Find where the given text appears and provide that cell's center as (x, y) coordinate. 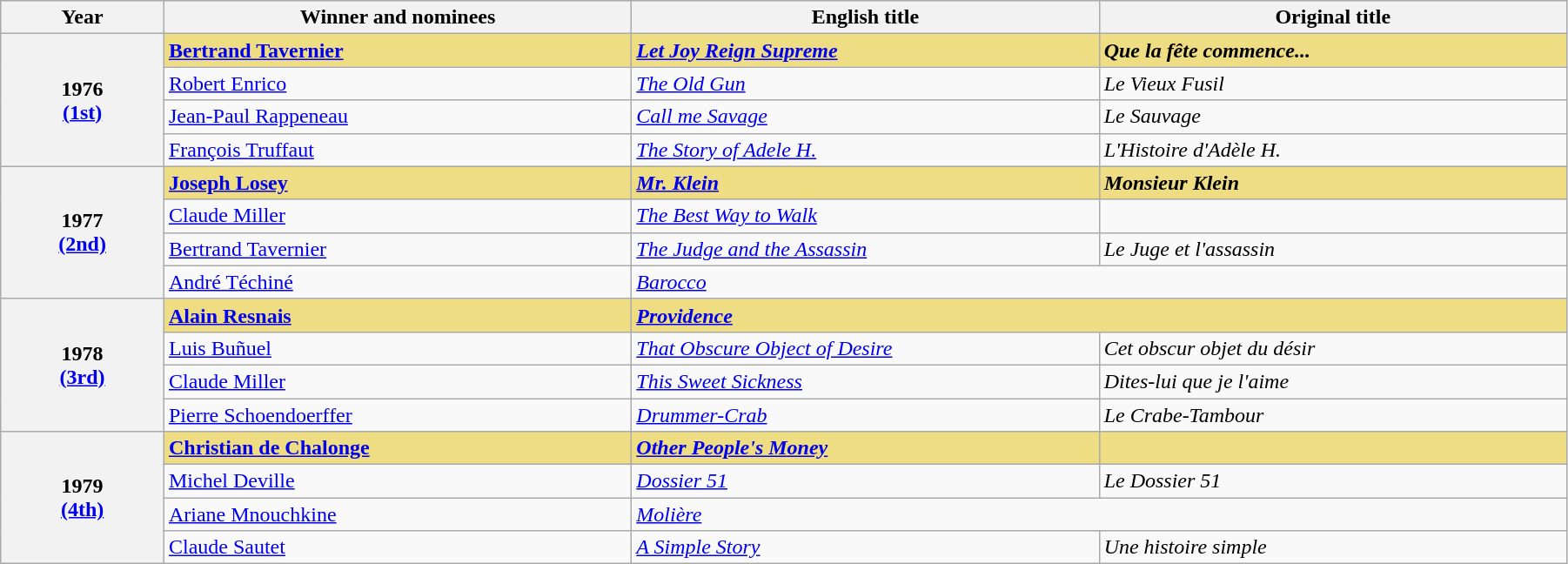
The Old Gun (865, 84)
Alain Resnais (397, 315)
English title (865, 17)
Mr. Klein (865, 183)
Jean-Paul Rappeneau (397, 117)
Providence (1100, 315)
Let Joy Reign Supreme (865, 50)
Barocco (1100, 282)
The Best Way to Walk (865, 216)
Ariane Mnouchkine (397, 514)
Le Juge et l'assassin (1333, 249)
Le Vieux Fusil (1333, 84)
Michel Deville (397, 481)
1979(4th) (83, 498)
A Simple Story (865, 547)
André Téchiné (397, 282)
Claude Sautet (397, 547)
Luis Buñuel (397, 348)
Que la fête commence... (1333, 50)
The Story of Adele H. (865, 150)
Year (83, 17)
Le Dossier 51 (1333, 481)
Joseph Losey (397, 183)
Call me Savage (865, 117)
1976(1st) (83, 100)
L'Histoire d'Adèle H. (1333, 150)
Le Crabe-Tambour (1333, 415)
Other People's Money (865, 448)
Dossier 51 (865, 481)
Le Sauvage (1333, 117)
Monsieur Klein (1333, 183)
1977(2nd) (83, 232)
The Judge and the Assassin (865, 249)
Cet obscur objet du désir (1333, 348)
François Truffaut (397, 150)
Drummer-Crab (865, 415)
Original title (1333, 17)
1978(3rd) (83, 365)
This Sweet Sickness (865, 381)
Pierre Schoendoerffer (397, 415)
Molière (1100, 514)
Christian de Chalonge (397, 448)
Une histoire simple (1333, 547)
Winner and nominees (397, 17)
That Obscure Object of Desire (865, 348)
Dites-lui que je l'aime (1333, 381)
Robert Enrico (397, 84)
